Find where the given text appears and provide that cell's center as [x, y] coordinate. 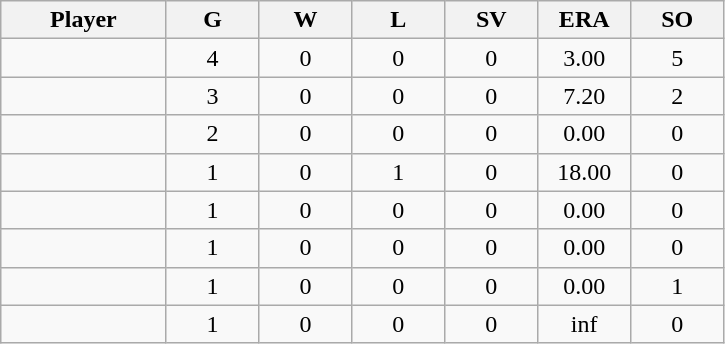
4 [212, 58]
G [212, 20]
18.00 [584, 172]
SV [492, 20]
inf [584, 324]
ERA [584, 20]
W [306, 20]
Player [84, 20]
L [398, 20]
7.20 [584, 96]
5 [678, 58]
SO [678, 20]
3.00 [584, 58]
3 [212, 96]
